Identify which cell holds the provided text, then report its (X, Y) central coordinate. 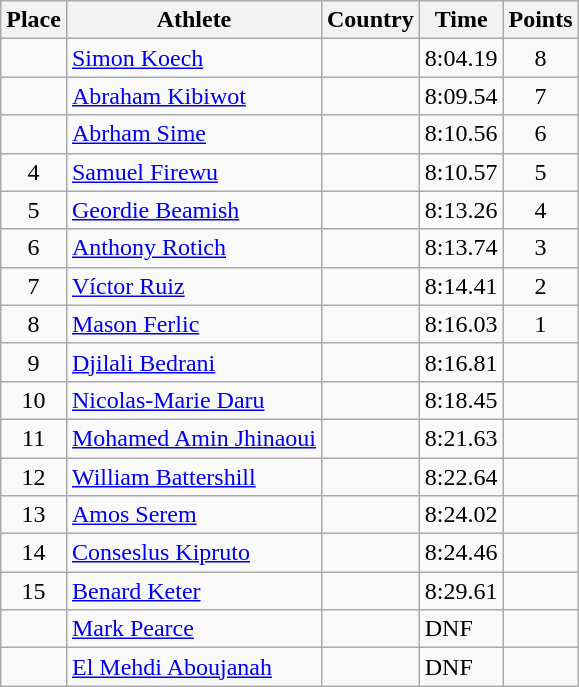
8:21.63 (461, 438)
Mark Pearce (194, 629)
8:13.74 (461, 248)
8:04.19 (461, 58)
Geordie Beamish (194, 210)
9 (34, 362)
8:24.02 (461, 515)
Anthony Rotich (194, 248)
8:18.45 (461, 400)
Mohamed Amin Jhinaoui (194, 438)
Points (540, 20)
Amos Serem (194, 515)
William Battershill (194, 477)
8:16.81 (461, 362)
13 (34, 515)
Simon Koech (194, 58)
Nicolas-Marie Daru (194, 400)
Abrham Sime (194, 134)
8:14.41 (461, 286)
Víctor Ruiz (194, 286)
Place (34, 20)
El Mehdi Aboujanah (194, 667)
2 (540, 286)
Djilali Bedrani (194, 362)
11 (34, 438)
8:10.56 (461, 134)
1 (540, 324)
8:29.61 (461, 591)
Benard Keter (194, 591)
Athlete (194, 20)
8:10.57 (461, 172)
8:13.26 (461, 210)
10 (34, 400)
15 (34, 591)
3 (540, 248)
12 (34, 477)
8:22.64 (461, 477)
Abraham Kibiwot (194, 96)
Country (370, 20)
Samuel Firewu (194, 172)
8:24.46 (461, 553)
Time (461, 20)
8:16.03 (461, 324)
Conseslus Kipruto (194, 553)
14 (34, 553)
Mason Ferlic (194, 324)
8:09.54 (461, 96)
